Output the [x, y] coordinate of the center of the cell containing the given text.  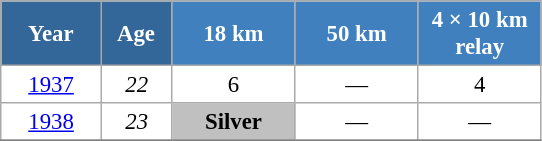
1937 [52, 85]
22 [136, 85]
1938 [52, 122]
Age [136, 34]
4 [480, 85]
Silver [234, 122]
50 km [356, 34]
6 [234, 85]
4 × 10 km relay [480, 34]
Year [52, 34]
18 km [234, 34]
23 [136, 122]
